Provide the [X, Y] coordinate of the cell's center where the given text is located.  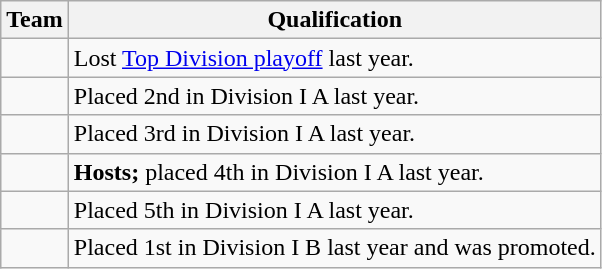
Qualification [334, 20]
Team [35, 20]
Placed 2nd in Division I A last year. [334, 96]
Hosts; placed 4th in Division I A last year. [334, 172]
Lost Top Division playoff last year. [334, 58]
Placed 5th in Division I A last year. [334, 210]
Placed 1st in Division I B last year and was promoted. [334, 248]
Placed 3rd in Division I A last year. [334, 134]
